Capture the cell that displays the provided text and extract its [X, Y] central coordinate. 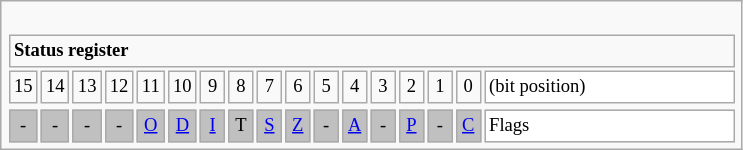
13 [88, 86]
Flags [609, 126]
Status register [372, 50]
15 [24, 86]
14 [56, 86]
6 [298, 86]
0 [468, 86]
S [270, 126]
C [468, 126]
2 [412, 86]
I [212, 126]
(bit position) [609, 86]
1 [440, 86]
9 [212, 86]
5 [326, 86]
Status register 15 14 13 12 11 10 9 8 7 6 5 4 3 2 1 0 (bit position) - - - - O D I T S Z - A - P - C Flags [372, 76]
A [354, 126]
4 [354, 86]
Z [298, 126]
D [182, 126]
P [412, 126]
10 [182, 86]
8 [240, 86]
T [240, 126]
7 [270, 86]
12 [120, 86]
O [151, 126]
11 [151, 86]
3 [382, 86]
